Provide the (x, y) coordinate of the cell's center where the given text is located.  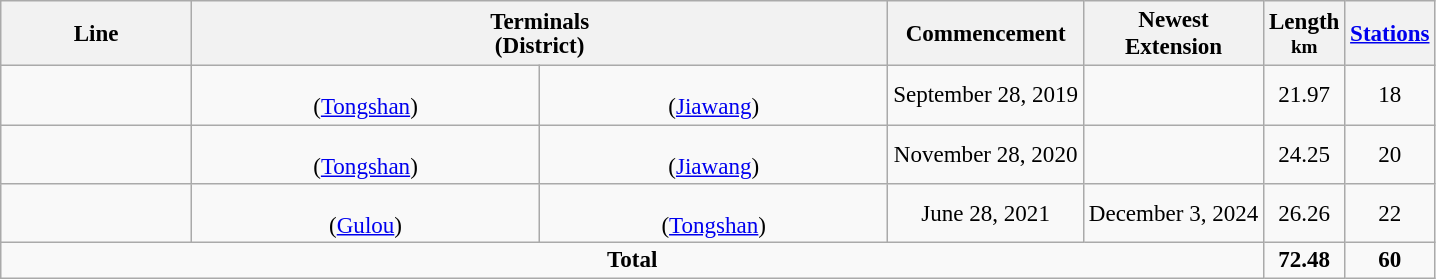
Line (96, 34)
21.97 (1304, 96)
22 (1390, 214)
Lengthkm (1304, 34)
(Gulou) (365, 214)
NewestExtension (1173, 34)
September 28, 2019 (986, 96)
20 (1390, 154)
60 (1390, 260)
December 3, 2024 (1173, 214)
24.25 (1304, 154)
26.26 (1304, 214)
November 28, 2020 (986, 154)
Terminals(District) (539, 34)
Total (632, 260)
Stations (1390, 34)
June 28, 2021 (986, 214)
Commencement (986, 34)
72.48 (1304, 260)
18 (1390, 96)
